Provide the (x, y) coordinate of the cell's center where the given text is located.  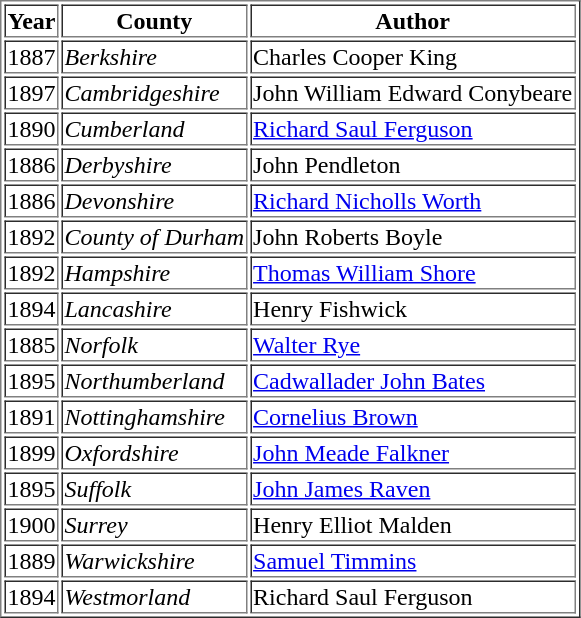
Warwickshire (155, 560)
Westmorland (155, 596)
Walter Rye (412, 344)
1899 (31, 452)
Cumberland (155, 128)
Derbyshire (155, 164)
John Pendleton (412, 164)
Devonshire (155, 200)
1885 (31, 344)
Henry Fishwick (412, 308)
County (155, 20)
Charles Cooper King (412, 56)
Suffolk (155, 488)
1897 (31, 92)
1890 (31, 128)
Oxfordshire (155, 452)
1889 (31, 560)
John James Raven (412, 488)
Hampshire (155, 272)
1887 (31, 56)
Berkshire (155, 56)
Norfolk (155, 344)
Northumberland (155, 380)
Cambridgeshire (155, 92)
Samuel Timmins (412, 560)
Author (412, 20)
Thomas William Shore (412, 272)
Henry Elliot Malden (412, 524)
County of Durham (155, 236)
1891 (31, 416)
Lancashire (155, 308)
Surrey (155, 524)
Cornelius Brown (412, 416)
Year (31, 20)
John William Edward Conybeare (412, 92)
Cadwallader John Bates (412, 380)
John Roberts Boyle (412, 236)
1900 (31, 524)
John Meade Falkner (412, 452)
Nottinghamshire (155, 416)
Richard Nicholls Worth (412, 200)
